Pinpoint the cell where the given text exists, returning its (x, y) midpoint coordinate. 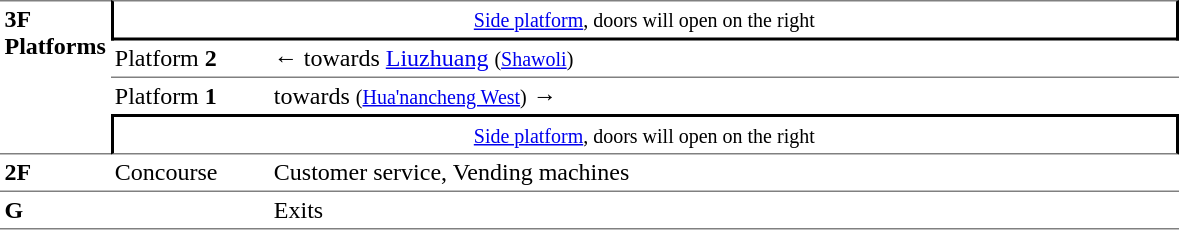
3FPlatforms (55, 77)
Concourse (190, 173)
G (55, 211)
towards (Hua'nancheng West) → (724, 96)
Customer service, Vending machines (724, 173)
Platform 1 (190, 96)
2F (55, 173)
← towards Liuzhuang (Shawoli) (724, 59)
Exits (724, 211)
Platform 2 (190, 59)
